For the text-containing cell, return its midpoint in [x, y] coordinate format. 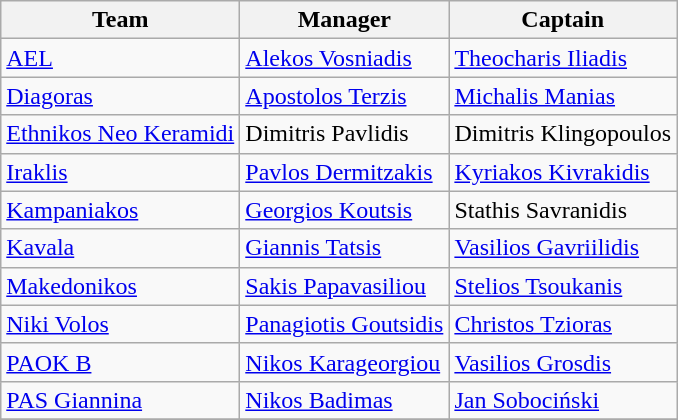
Manager [344, 20]
Iraklis [120, 172]
Niki Volos [120, 324]
Giannis Tatsis [344, 248]
Alekos Vosniadis [344, 58]
Stelios Tsoukanis [563, 286]
Theocharis Iliadis [563, 58]
PAOK B [120, 362]
Jan Sobociński [563, 400]
Michalis Manias [563, 96]
PAS Giannina [120, 400]
Stathis Savranidis [563, 210]
Captain [563, 20]
Nikos Karageorgiou [344, 362]
Nikos Badimas [344, 400]
Kavala [120, 248]
Kampaniakos [120, 210]
Team [120, 20]
Sakis Papavasiliou [344, 286]
Apostolos Terzis [344, 96]
Dimitris Pavlidis [344, 134]
Diagoras [120, 96]
Dimitris Klingopoulos [563, 134]
Makedonikos [120, 286]
Vasilios Gavriilidis [563, 248]
Panagiotis Goutsidis [344, 324]
Georgios Koutsis [344, 210]
Ethnikos Neo Keramidi [120, 134]
Kyriakos Kivrakidis [563, 172]
AEL [120, 58]
Christos Tzioras [563, 324]
Pavlos Dermitzakis [344, 172]
Vasilios Grosdis [563, 362]
